Return [x, y] of the center of cell containing provided text 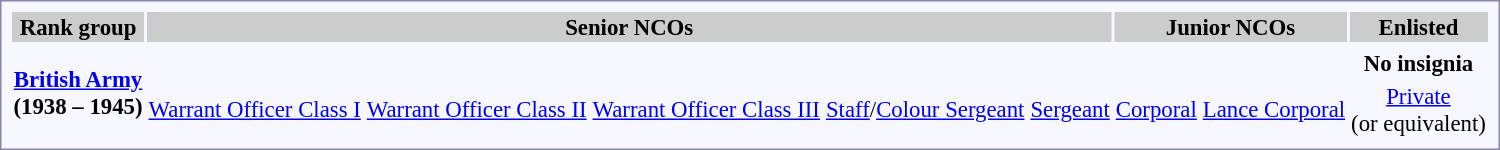
Corporal [1156, 110]
British Army(1938 – 1945) [78, 93]
Lance Corporal [1274, 110]
Warrant Officer Class I [254, 110]
Staff/Colour Sergeant [925, 110]
Sergeant [1070, 110]
Warrant Officer Class II [476, 110]
Senior NCOs [629, 27]
Junior NCOs [1230, 27]
Warrant Officer Class III [706, 110]
Rank group [78, 27]
Private(or equivalent) [1419, 110]
Enlisted [1419, 27]
No insignia [1419, 63]
